From the cell containing the given text, extract its center point as (X, Y) coordinate. 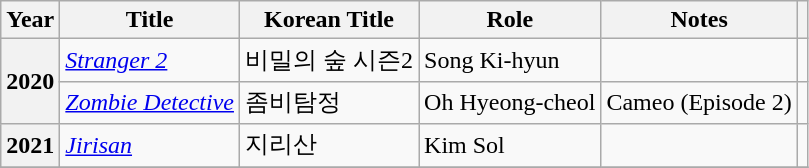
Jirisan (150, 146)
Song Ki-hyun (510, 60)
Zombie Detective (150, 102)
Notes (699, 20)
Stranger 2 (150, 60)
Korean Title (328, 20)
지리산 (328, 146)
Title (150, 20)
Cameo (Episode 2) (699, 102)
좀비탐정 (328, 102)
2020 (30, 82)
2021 (30, 146)
비밀의 숲 시즌2 (328, 60)
Role (510, 20)
Kim Sol (510, 146)
Oh Hyeong-cheol (510, 102)
Year (30, 20)
